Search for the cell housing the specified text and yield its [X, Y] center coordinate. 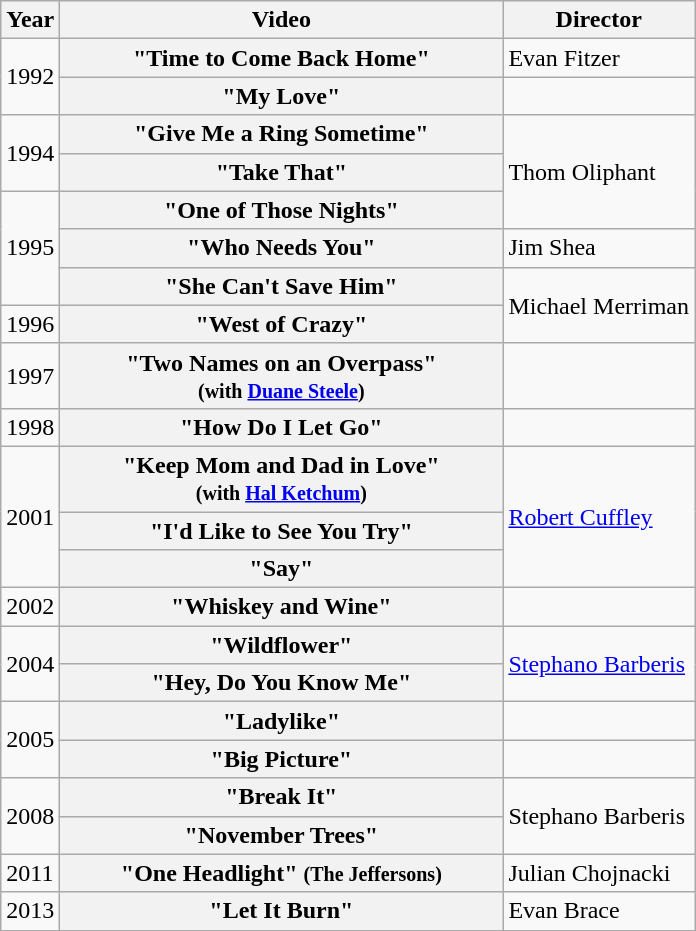
2008 [30, 816]
1994 [30, 153]
"Let It Burn" [282, 911]
"Say" [282, 569]
1992 [30, 77]
1996 [30, 324]
Director [599, 20]
"Break It" [282, 797]
"Time to Come Back Home" [282, 58]
2005 [30, 740]
Jim Shea [599, 248]
"Whiskey and Wine" [282, 607]
2004 [30, 664]
"She Can't Save Him" [282, 286]
"Take That" [282, 172]
Evan Brace [599, 911]
"West of Crazy" [282, 324]
"Who Needs You" [282, 248]
2002 [30, 607]
"How Do I Let Go" [282, 427]
1998 [30, 427]
"Keep Mom and Dad in Love"(with Hal Ketchum) [282, 478]
2001 [30, 516]
2013 [30, 911]
1997 [30, 376]
Evan Fitzer [599, 58]
"Hey, Do You Know Me" [282, 683]
Robert Cuffley [599, 516]
"Ladylike" [282, 721]
1995 [30, 248]
Thom Oliphant [599, 172]
"One Headlight" (The Jeffersons) [282, 873]
"Big Picture" [282, 759]
"One of Those Nights" [282, 210]
"Wildflower" [282, 645]
Video [282, 20]
"Give Me a Ring Sometime" [282, 134]
"November Trees" [282, 835]
"My Love" [282, 96]
2011 [30, 873]
Julian Chojnacki [599, 873]
"I'd Like to See You Try" [282, 531]
Year [30, 20]
Michael Merriman [599, 305]
"Two Names on an Overpass"(with Duane Steele) [282, 376]
